Provide the (X, Y) coordinate of the cell's center where the given text is located.  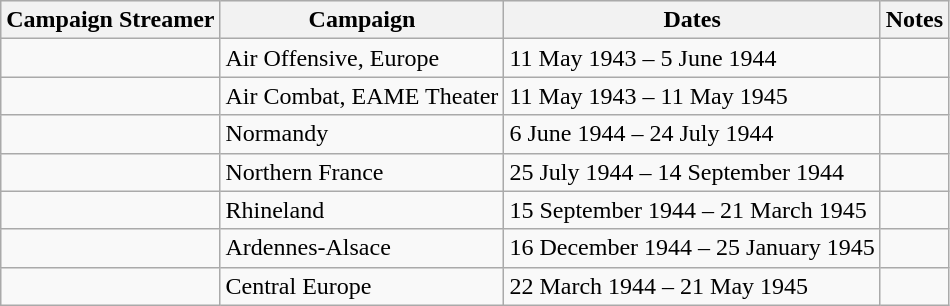
22 March 1944 – 21 May 1945 (692, 286)
25 July 1944 – 14 September 1944 (692, 172)
Rhineland (362, 210)
Notes (914, 20)
11 May 1943 – 5 June 1944 (692, 58)
Northern France (362, 172)
6 June 1944 – 24 July 1944 (692, 134)
11 May 1943 – 11 May 1945 (692, 96)
Dates (692, 20)
Campaign (362, 20)
Ardennes-Alsace (362, 248)
16 December 1944 – 25 January 1945 (692, 248)
Normandy (362, 134)
Campaign Streamer (110, 20)
15 September 1944 – 21 March 1945 (692, 210)
Central Europe (362, 286)
Air Offensive, Europe (362, 58)
Air Combat, EAME Theater (362, 96)
